Locate the cell with the specified text and output its [X, Y] center coordinate. 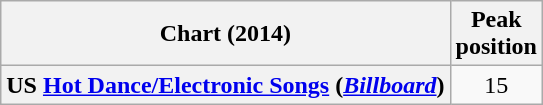
Peakposition [496, 34]
15 [496, 85]
Chart (2014) [226, 34]
US Hot Dance/Electronic Songs (Billboard) [226, 85]
